Identify which cell holds the provided text, then report its [x, y] central coordinate. 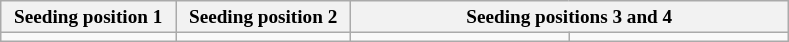
Seeding position 1 [88, 17]
Seeding positions 3 and 4 [570, 17]
Seeding position 2 [264, 17]
